Return the (x, y) coordinate for the center point of the cell that contains the specified text.  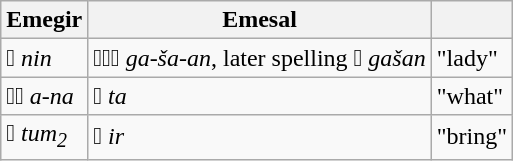
𒀀𒈾 a-na (44, 96)
𒁺 tum2 (44, 137)
"bring" (472, 137)
𒂵𒊭𒀭 ga-ša-an, later spelling 𒃽 gašan (260, 58)
𒋫 ta (260, 96)
Emegir (44, 20)
𒎏 nin (44, 58)
Emesal (260, 20)
"what" (472, 96)
𒅕 ir (260, 137)
"lady" (472, 58)
